From the cell containing the given text, extract its center point as (x, y) coordinate. 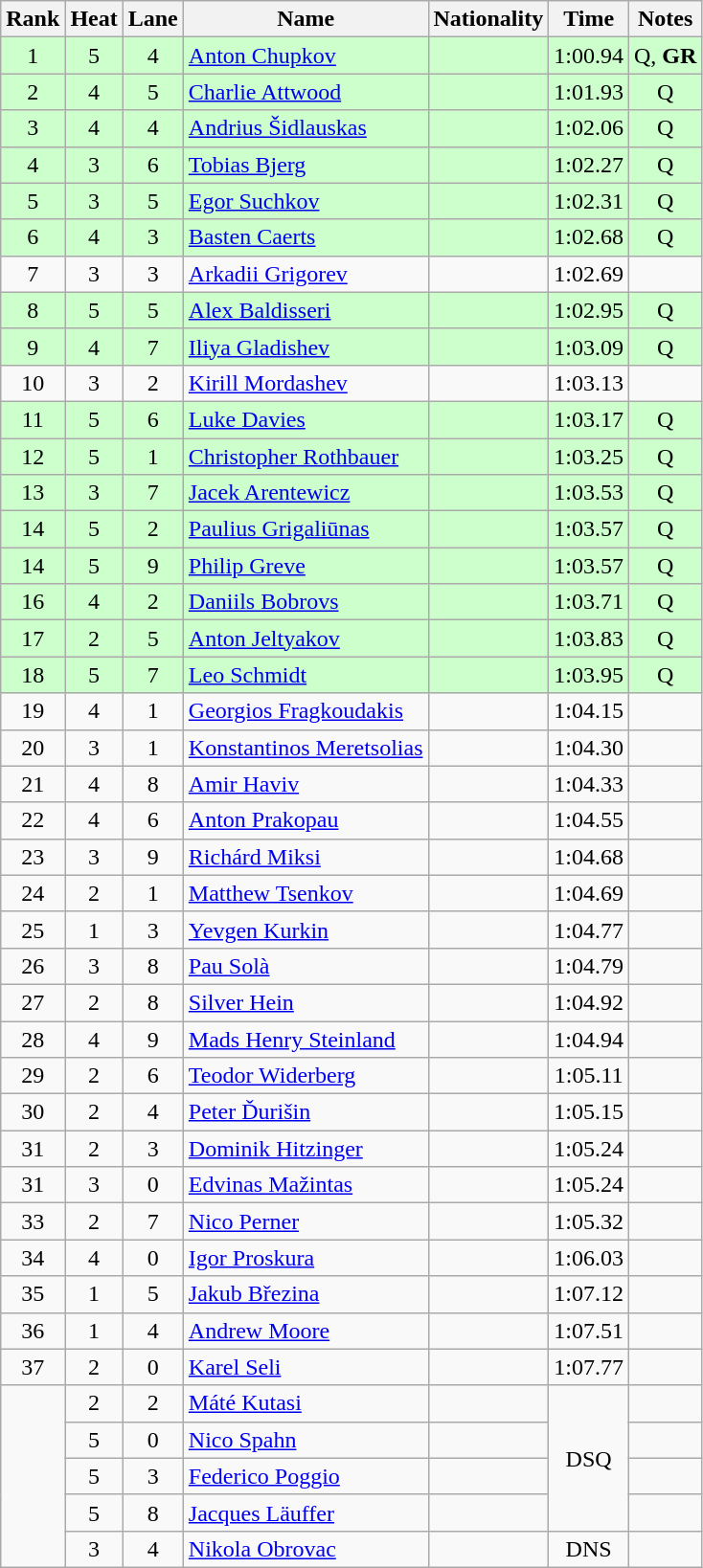
Federico Poggio (306, 1476)
23 (33, 857)
Pau Solà (306, 966)
25 (33, 930)
1:02.27 (589, 165)
DNS (589, 1549)
29 (33, 1076)
Jacques Läuffer (306, 1512)
Tobias Bjerg (306, 165)
Andrew Moore (306, 1331)
1:03.95 (589, 675)
Basten Caerts (306, 237)
Matthew Tsenkov (306, 893)
Máté Kutasi (306, 1403)
Edvinas Mažintas (306, 1185)
13 (33, 493)
1:04.55 (589, 820)
Karel Seli (306, 1367)
Nico Perner (306, 1221)
Time (589, 19)
Yevgen Kurkin (306, 930)
Luke Davies (306, 419)
Andrius Šidlauskas (306, 128)
21 (33, 784)
27 (33, 1002)
1:02.68 (589, 237)
Anton Jeltyakov (306, 638)
1:02.06 (589, 128)
1:03.53 (589, 493)
18 (33, 675)
Name (306, 19)
1:04.79 (589, 966)
Paulius Grigaliūnas (306, 529)
1:05.11 (589, 1076)
20 (33, 748)
1:03.71 (589, 602)
Leo Schmidt (306, 675)
1:07.77 (589, 1367)
22 (33, 820)
Arkadii Grigorev (306, 274)
19 (33, 711)
1:02.69 (589, 274)
30 (33, 1112)
1:05.15 (589, 1112)
1:04.33 (589, 784)
1:02.95 (589, 310)
Jacek Arentewicz (306, 493)
1:04.69 (589, 893)
Nico Spahn (306, 1440)
Notes (665, 19)
1:07.51 (589, 1331)
17 (33, 638)
Igor Proskura (306, 1258)
Mads Henry Steinland (306, 1039)
Iliya Gladishev (306, 347)
Christopher Rothbauer (306, 457)
11 (33, 419)
Peter Ďurišin (306, 1112)
Kirill Mordashev (306, 383)
Dominik Hitzinger (306, 1149)
1:04.15 (589, 711)
33 (33, 1221)
Nikola Obrovac (306, 1549)
1:04.94 (589, 1039)
Q, GR (665, 56)
12 (33, 457)
Anton Chupkov (306, 56)
1:04.77 (589, 930)
Konstantinos Meretsolias (306, 748)
1:04.68 (589, 857)
Amir Haviv (306, 784)
1:06.03 (589, 1258)
1:04.30 (589, 748)
Charlie Attwood (306, 92)
26 (33, 966)
Daniils Bobrovs (306, 602)
Lane (153, 19)
1:03.25 (589, 457)
1:02.31 (589, 201)
1:03.83 (589, 638)
Richárd Miksi (306, 857)
Jakub Březina (306, 1294)
1:03.13 (589, 383)
1:00.94 (589, 56)
35 (33, 1294)
Georgios Fragkoudakis (306, 711)
Alex Baldisseri (306, 310)
DSQ (589, 1458)
Silver Hein (306, 1002)
37 (33, 1367)
16 (33, 602)
36 (33, 1331)
Anton Prakopau (306, 820)
Teodor Widerberg (306, 1076)
1:03.17 (589, 419)
1:07.12 (589, 1294)
Nationality (488, 19)
24 (33, 893)
34 (33, 1258)
1:03.09 (589, 347)
1:01.93 (589, 92)
Rank (33, 19)
1:04.92 (589, 1002)
10 (33, 383)
28 (33, 1039)
Egor Suchkov (306, 201)
Heat (94, 19)
1:05.32 (589, 1221)
Philip Greve (306, 566)
